Return (x, y) of the center of cell containing provided text 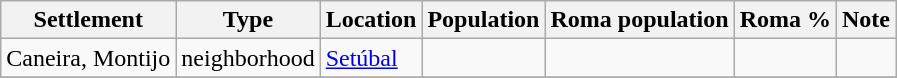
Roma population (640, 20)
Roma % (785, 20)
Caneira, Montijo (88, 58)
Note (866, 20)
Type (248, 20)
neighborhood (248, 58)
Settlement (88, 20)
Location (371, 20)
Setúbal (371, 58)
Population (484, 20)
